Capture the cell that displays the provided text and extract its (x, y) central coordinate. 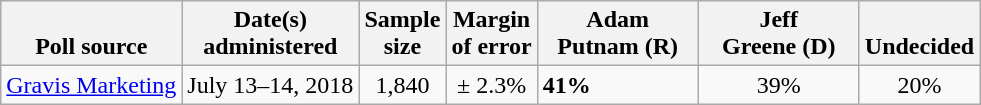
41% (618, 85)
± 2.3% (492, 85)
1,840 (402, 85)
Poll source (92, 34)
Samplesize (402, 34)
Date(s)administered (270, 34)
Gravis Marketing (92, 85)
20% (919, 85)
Undecided (919, 34)
Marginof error (492, 34)
JeffGreene (D) (778, 34)
39% (778, 85)
AdamPutnam (R) (618, 34)
July 13–14, 2018 (270, 85)
